Scan for the cell matching the given text and deliver its (x, y) coordinate at center. 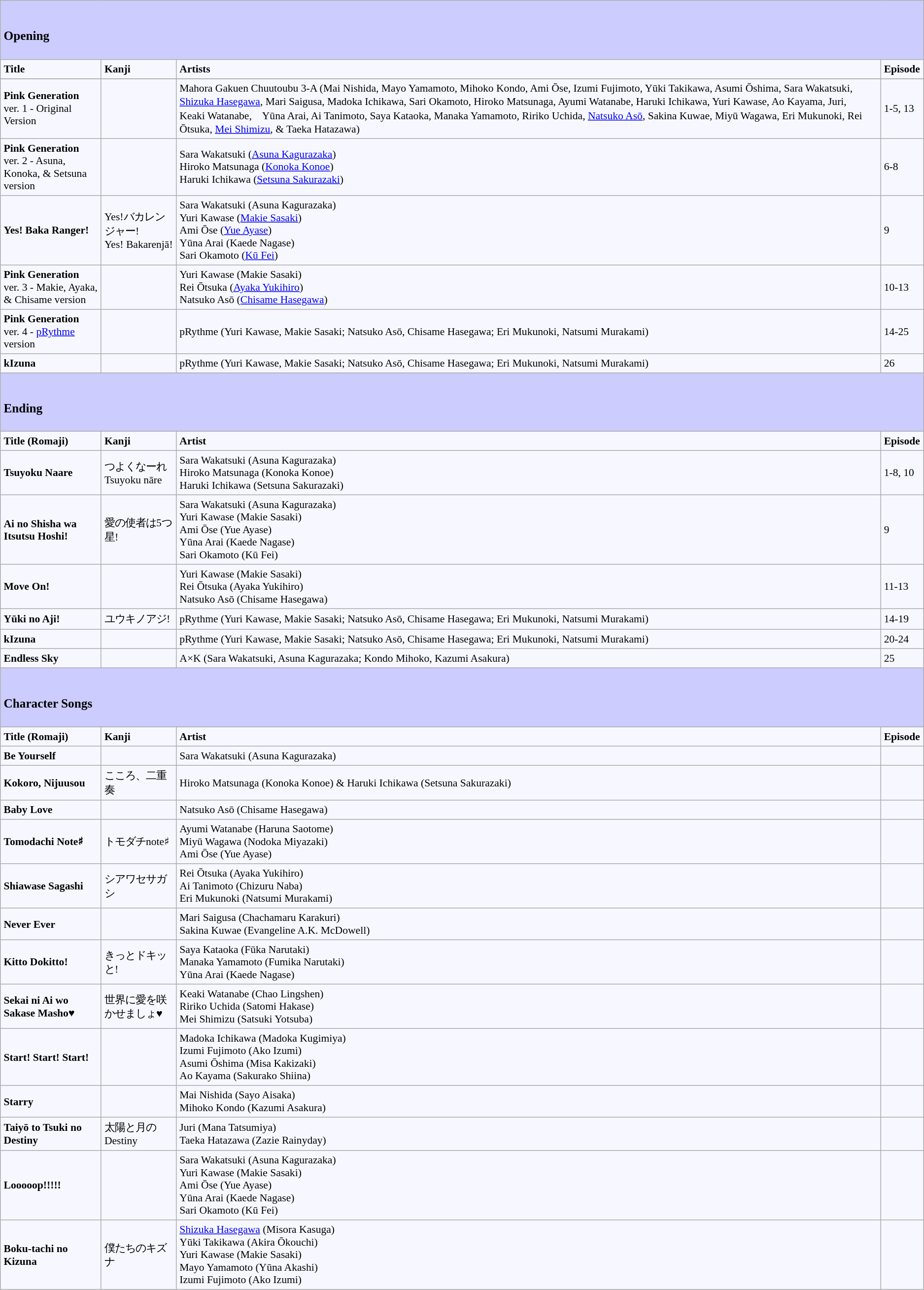
Endless Sky (51, 658)
Ai no Shisha wa Itsutsu Hoshi! (51, 530)
Never Ever (51, 924)
Tsuyoku Naare (51, 473)
Character Songs (462, 698)
Ayumi Watanabe (Haruna Saotome)Miyū Wagawa (Nodoka Miyazaki)Ami Ōse (Yue Ayase) (528, 842)
Sara Wakatsuki (Asuna Kagurazaka) (528, 756)
1-8, 10 (902, 473)
Starry (51, 1101)
Title (51, 69)
僕たちのキズナ (138, 1255)
Yes!バカレンジャー!Yes! Bakarenjā! (138, 231)
Baby Love (51, 810)
Kitto Dokitto! (51, 962)
Tomodachi Note♯ (51, 842)
トモダチnote♯ (138, 842)
14-19 (902, 619)
Artists (528, 69)
Juri (Mana Tatsumiya)Taeka Hatazawa (Zazie Rainyday) (528, 1134)
25 (902, 658)
シアワセサガシ (138, 886)
11-13 (902, 587)
太陽と月のDestiny (138, 1134)
Keaki Watanabe (Chao Lingshen)Ririko Uchida (Satomi Hakase)Mei Shimizu (Satsuki Yotsuba) (528, 1007)
Boku-tachi no Kizuna (51, 1255)
14-25 (902, 332)
Be Yourself (51, 756)
6-8 (902, 167)
Yes! Baka Ranger! (51, 231)
Kokoro, Nijuusou (51, 783)
10-13 (902, 287)
Pink Generationver. 2 - Asuna, Konoka, & Setsuna version (51, 167)
Rei Ōtsuka (Ayaka Yukihiro)Ai Tanimoto (Chizuru Naba)Eri Mukunoki (Natsumi Murakami) (528, 886)
20-24 (902, 640)
Mai Nishida (Sayo Aisaka)Mihoko Kondo (Kazumi Asakura) (528, 1101)
Taiyō to Tsuki no Destiny (51, 1134)
Shiawase Sagashi (51, 886)
きっとドキッと! (138, 962)
Saya Kataoka (Fūka Narutaki)Manaka Yamamoto (Fumika Narutaki)Yūna Arai (Kaede Nagase) (528, 962)
Madoka Ichikawa (Madoka Kugimiya)Izumi Fujimoto (Ako Izumi)Asumi Ōshima (Misa Kakizaki)Ao Kayama (Sakurako Shiina) (528, 1057)
Start! Start! Start! (51, 1057)
26 (902, 364)
つよくなーれTsuyoku nāre (138, 473)
愛の使者は5つ星! (138, 530)
ユウキノアジ! (138, 619)
Natsuko Asō (Chisame Hasegawa) (528, 810)
Shizuka Hasegawa (Misora Kasuga)Yūki Takikawa (Akira Ōkouchi)Yuri Kawase (Makie Sasaki)Mayo Yamamoto (Yūna Akashi)Izumi Fujimoto (Ako Izumi) (528, 1255)
Pink Generationver. 1 - Original Version (51, 109)
Hiroko Matsunaga (Konoka Konoe) & Haruki Ichikawa (Setsuna Sakurazaki) (528, 783)
Looooop!!!!! (51, 1186)
Pink Generationver. 3 - Makie, Ayaka, & Chisame version (51, 287)
Move On! (51, 587)
Mari Saigusa (Chachamaru Karakuri)Sakina Kuwae (Evangeline A.K. McDowell) (528, 924)
Yūki no Aji! (51, 619)
A×K (Sara Wakatsuki, Asuna Kagurazaka; Kondo Mihoko, Kazumi Asakura) (528, 658)
Opening (462, 30)
Ending (462, 403)
1-5, 13 (902, 109)
世界に愛を咲かせましょ♥ (138, 1007)
Pink Generationver. 4 - pRythme version (51, 332)
Sekai ni Ai wo Sakase Masho♥ (51, 1007)
こころ、二重奏 (138, 783)
